Locate the cell with the specified text and output its (X, Y) center coordinate. 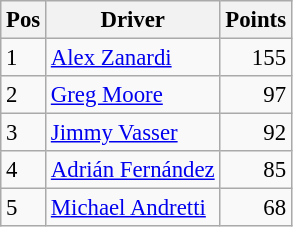
Michael Andretti (133, 208)
Points (256, 20)
85 (256, 170)
92 (256, 133)
3 (24, 133)
97 (256, 95)
5 (24, 208)
Pos (24, 20)
Jimmy Vasser (133, 133)
Alex Zanardi (133, 58)
Adrián Fernández (133, 170)
155 (256, 58)
4 (24, 170)
Greg Moore (133, 95)
68 (256, 208)
1 (24, 58)
Driver (133, 20)
2 (24, 95)
